From the cell containing the given text, extract its center point as [x, y] coordinate. 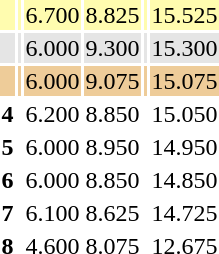
15.050 [184, 114]
9.300 [112, 48]
14.950 [184, 147]
6 [8, 180]
9.075 [112, 81]
15.525 [184, 15]
4 [8, 114]
8.825 [112, 15]
6.200 [52, 114]
8.625 [112, 213]
8.950 [112, 147]
5 [8, 147]
14.850 [184, 180]
15.075 [184, 81]
6.100 [52, 213]
15.300 [184, 48]
6.700 [52, 15]
14.725 [184, 213]
7 [8, 213]
